For the text-containing cell, return its midpoint in (X, Y) coordinate format. 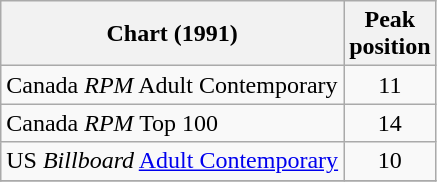
14 (390, 123)
10 (390, 161)
Canada RPM Top 100 (172, 123)
Chart (1991) (172, 34)
11 (390, 85)
Peakposition (390, 34)
Canada RPM Adult Contemporary (172, 85)
US Billboard Adult Contemporary (172, 161)
